Extract the [X, Y] coordinate from the center of the cell holding the provided text.  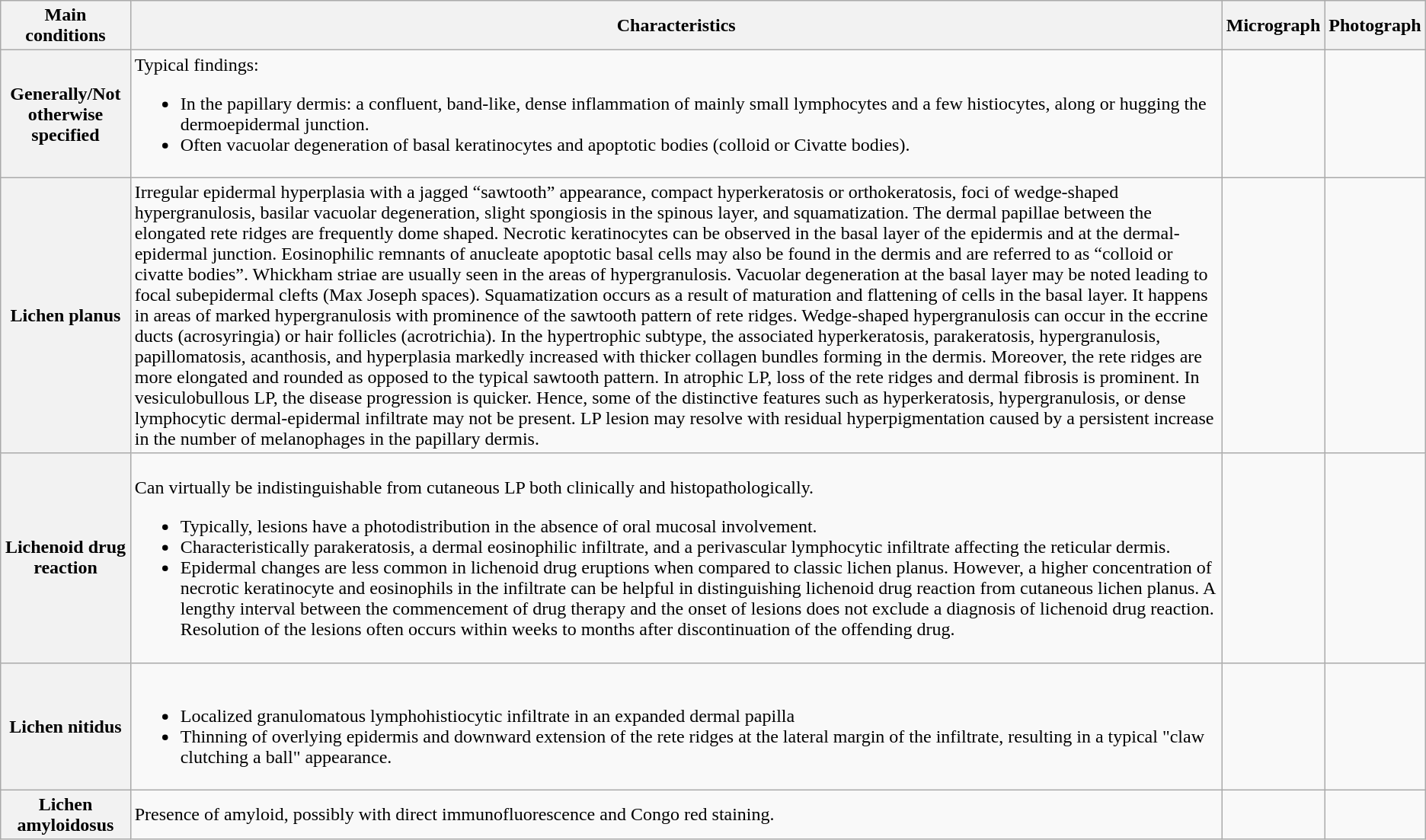
Generally/Not otherwise specified [66, 114]
Lichen amyloidosus [66, 815]
Photograph [1375, 26]
Lichenoid drug reaction [66, 557]
Presence of amyloid, possibly with direct immunofluorescence and Congo red staining. [676, 815]
Micrograph [1274, 26]
Main conditions [66, 26]
Characteristics [676, 26]
Lichen nitidus [66, 727]
Lichen planus [66, 315]
